Pinpoint the cell where the given text exists, returning its (X, Y) midpoint coordinate. 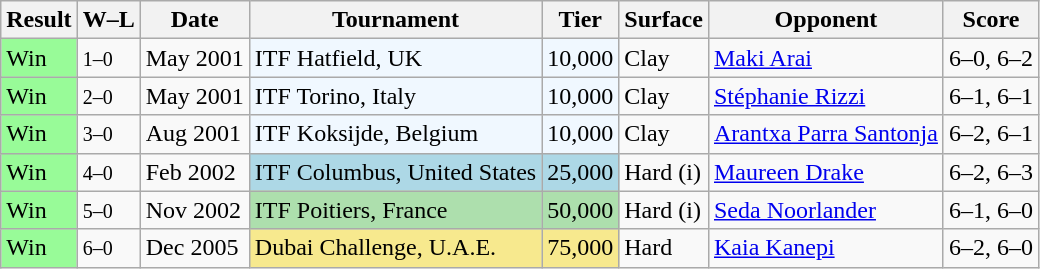
Opponent (826, 20)
4–0 (108, 172)
Aug 2001 (194, 134)
ITF Poitiers, France (395, 210)
Maureen Drake (826, 172)
6–1, 6–0 (990, 210)
Feb 2002 (194, 172)
Tournament (395, 20)
6–2, 6–0 (990, 248)
6–2, 6–1 (990, 134)
Dubai Challenge, U.A.E. (395, 248)
6–1, 6–1 (990, 96)
Dec 2005 (194, 248)
6–0, 6–2 (990, 58)
Result (39, 20)
50,000 (580, 210)
1–0 (108, 58)
6–2, 6–3 (990, 172)
Score (990, 20)
5–0 (108, 210)
Surface (664, 20)
W–L (108, 20)
25,000 (580, 172)
ITF Torino, Italy (395, 96)
Kaia Kanepi (826, 248)
Nov 2002 (194, 210)
75,000 (580, 248)
ITF Hatfield, UK (395, 58)
Date (194, 20)
Hard (664, 248)
Stéphanie Rizzi (826, 96)
Maki Arai (826, 58)
3–0 (108, 134)
6–0 (108, 248)
ITF Koksijde, Belgium (395, 134)
Arantxa Parra Santonja (826, 134)
ITF Columbus, United States (395, 172)
Seda Noorlander (826, 210)
2–0 (108, 96)
Tier (580, 20)
